Detect which cell encompasses the target text, then output its [X, Y] center coordinate. 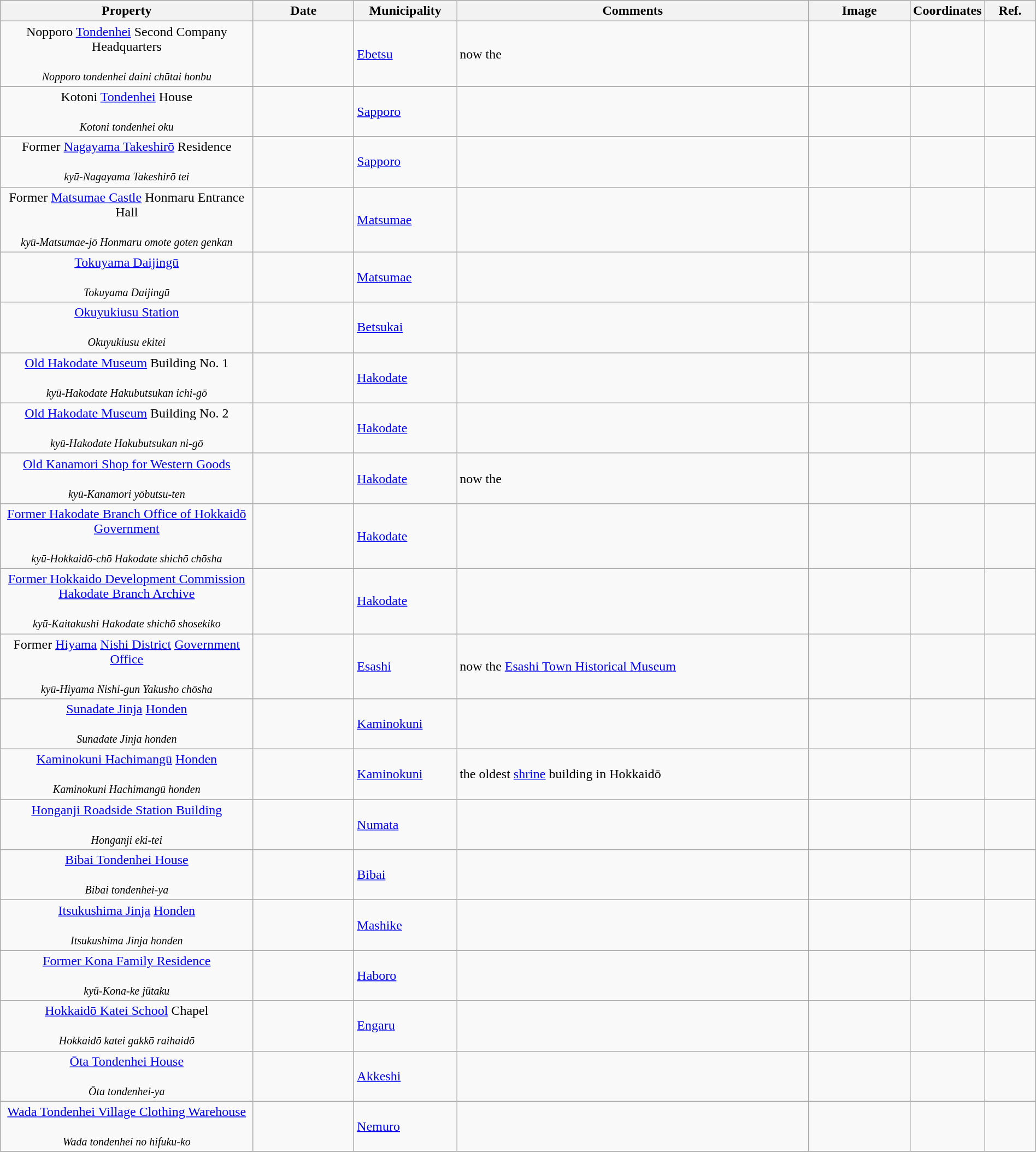
Municipality [405, 11]
Bibai [405, 875]
Former Hakodate Branch Office of Hokkaidō Governmentkyū-Hokkaidō-chō Hakodate shichō chōsha [127, 536]
Comments [633, 11]
Old Hakodate Museum Building No. 1kyū-Hakodate Hakubutsukan ichi-gō [127, 378]
Wada Tondenhei Village Clothing WarehouseWada tondenhei no hifuku-ko [127, 1126]
now the Esashi Town Historical Museum [633, 667]
Former Hiyama Nishi District Government Officekyū-Hiyama Nishi-gun Yakusho chōsha [127, 667]
Kaminokuni Hachimangū HondenKaminokuni Hachimangū honden [127, 774]
Hokkaidō Katei School ChapelHokkaidō katei gakkō raihaidō [127, 1026]
Mashike [405, 925]
Itsukushima Jinja HondenItsukushima Jinja honden [127, 925]
Esashi [405, 667]
Date [304, 11]
the oldest shrine building in Hokkaidō [633, 774]
Ref. [1010, 11]
Betsukai [405, 327]
Image [859, 11]
Tokuyama DaijingūTokuyama Daijingū [127, 277]
Former Kona Family Residencekyū-Kona-ke jūtaku [127, 975]
Former Matsumae Castle Honmaru Entrance Hallkyū-Matsumae-jō Honmaru omote goten genkan [127, 220]
Old Hakodate Museum Building No. 2kyū-Hakodate Hakubutsukan ni-gō [127, 428]
Akkeshi [405, 1076]
Former Hokkaido Development Commission Hakodate Branch Archivekyū-Kaitakushi Hakodate shichō shosekiko [127, 601]
Old Kanamori Shop for Western Goodskyū-Kanamori yōbutsu-ten [127, 478]
Ōta Tondenhei HouseŌta tondenhei-ya [127, 1076]
Honganji Roadside Station BuildingHonganji eki-tei [127, 825]
Coordinates [947, 11]
Ebetsu [405, 54]
Nopporo Tondenhei Second Company HeadquartersNopporo tondenhei daini chūtai honbu [127, 54]
Sunadate Jinja HondenSunadate Jinja honden [127, 724]
Haboro [405, 975]
Kotoni Tondenhei HouseKotoni tondenhei oku [127, 111]
Engaru [405, 1026]
Okuyukiusu StationOkuyukiusu ekitei [127, 327]
Bibai Tondenhei HouseBibai tondenhei-ya [127, 875]
Numata [405, 825]
Former Nagayama Takeshirō Residencekyū-Nagayama Takeshirō tei [127, 162]
Property [127, 11]
Nemuro [405, 1126]
